Determine the [x, y] coordinate at the center of the cell enclosing the given text.  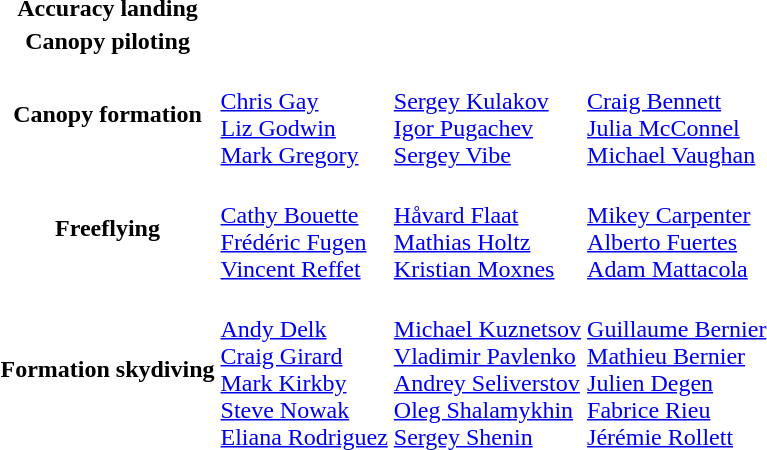
Håvard FlaatMathias HoltzKristian Moxnes [487, 228]
Cathy BouetteFrédéric FugenVincent Reffet [304, 228]
Chris GayLiz GodwinMark Gregory [304, 114]
Sergey KulakovIgor PugachevSergey Vibe [487, 114]
